Identify which cell holds the provided text, then report its (X, Y) central coordinate. 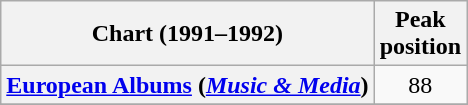
Chart (1991–1992) (188, 34)
European Albums (Music & Media) (188, 85)
88 (420, 85)
Peakposition (420, 34)
